Pinpoint the cell where the given text exists, returning its [X, Y] midpoint coordinate. 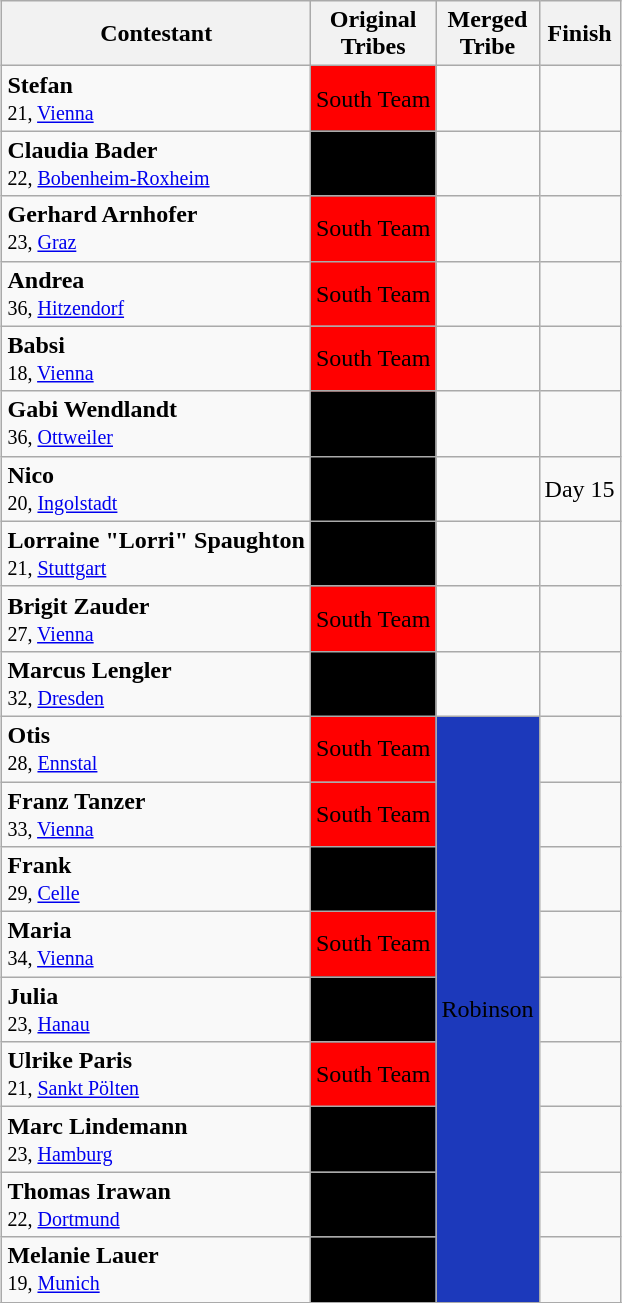
Melanie Lauer19, Munich [156, 1270]
Day 15 [580, 488]
Ulrike Paris21, Sankt Pölten [156, 1074]
Lorraine "Lorri" Spaughton21, Stuttgart [156, 554]
Robinson [488, 1009]
Gerhard Arnhofer23, Graz [156, 228]
Maria34, Vienna [156, 944]
OriginalTribes [373, 34]
Marcus Lengler32, Dresden [156, 684]
Stefan21, Vienna [156, 98]
Marc Lindemann23, Hamburg [156, 1140]
Brigit Zauder27, Vienna [156, 618]
MergedTribe [488, 34]
Gabi Wendlandt36, Ottweiler [156, 424]
Franz Tanzer33, Vienna [156, 814]
Andrea36, Hitzendorf [156, 294]
Thomas Irawan22, Dortmund [156, 1204]
Finish [580, 34]
Julia23, Hanau [156, 1010]
Contestant [156, 34]
Frank29, Celle [156, 880]
Babsi18, Vienna [156, 358]
Nico20, Ingolstadt [156, 488]
Claudia Bader22, Bobenheim-Roxheim [156, 164]
Otis28, Ennstal [156, 748]
